From the cell containing the given text, extract its center point as [X, Y] coordinate. 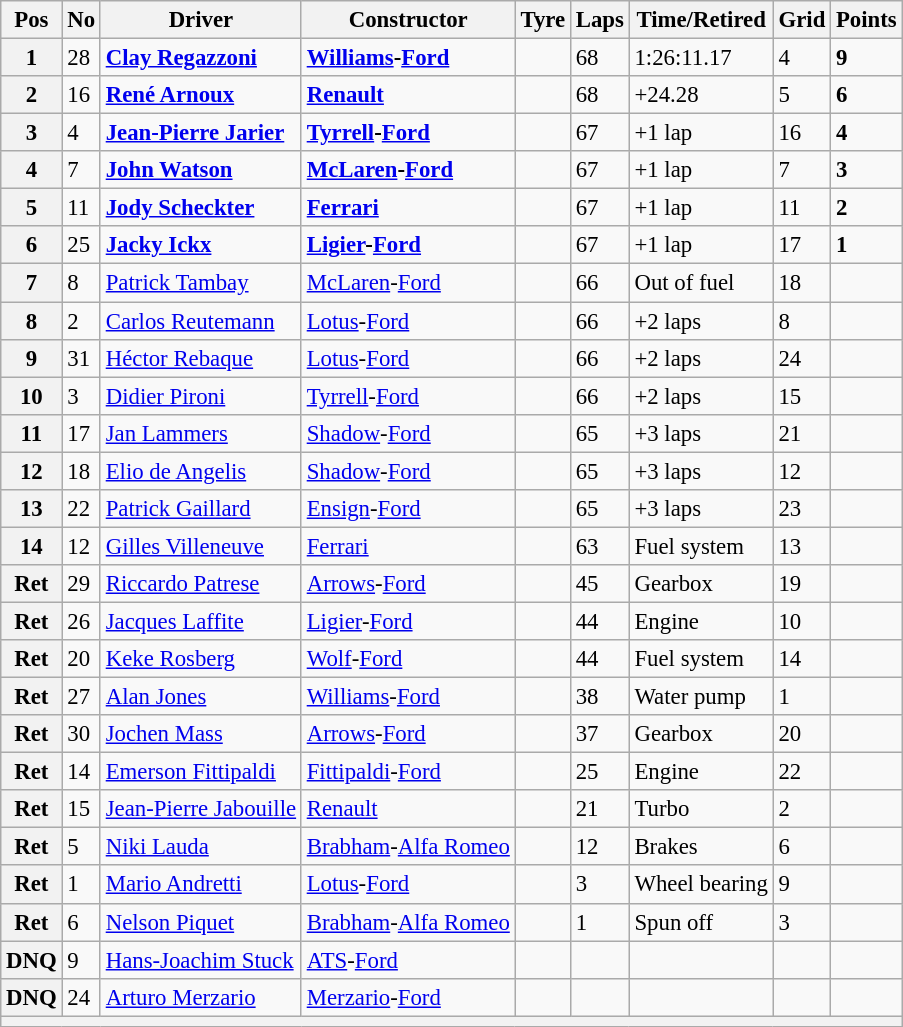
Ensign-Ford [408, 509]
63 [600, 546]
45 [600, 584]
Jacky Ickx [200, 245]
Jochen Mass [200, 734]
Grid [802, 20]
Jean-Pierre Jabouille [200, 809]
29 [81, 584]
1:26:11.17 [701, 58]
Jan Lammers [200, 433]
Keke Rosberg [200, 659]
Spun off [701, 922]
Jody Scheckter [200, 208]
Out of fuel [701, 283]
Turbo [701, 809]
27 [81, 697]
Gilles Villeneuve [200, 546]
Driver [200, 20]
38 [600, 697]
Emerson Fittipaldi [200, 772]
Jean-Pierre Jarier [200, 133]
28 [81, 58]
Fittipaldi-Ford [408, 772]
René Arnoux [200, 95]
Mario Andretti [200, 885]
Wolf-Ford [408, 659]
+24.28 [701, 95]
Carlos Reutemann [200, 321]
John Watson [200, 170]
Laps [600, 20]
30 [81, 734]
Merzario-Ford [408, 997]
19 [802, 584]
Water pump [701, 697]
26 [81, 621]
Tyre [542, 20]
Hans-Joachim Stuck [200, 960]
Nelson Piquet [200, 922]
No [81, 20]
Points [866, 20]
Niki Lauda [200, 847]
Riccardo Patrese [200, 584]
Patrick Tambay [200, 283]
Clay Regazzoni [200, 58]
Patrick Gaillard [200, 509]
Alan Jones [200, 697]
Arturo Merzario [200, 997]
Constructor [408, 20]
Brakes [701, 847]
Jacques Laffite [200, 621]
Elio de Angelis [200, 471]
23 [802, 509]
Pos [32, 20]
ATS-Ford [408, 960]
Didier Pironi [200, 396]
31 [81, 358]
Time/Retired [701, 20]
Wheel bearing [701, 885]
Héctor Rebaque [200, 358]
37 [600, 734]
